Capture the cell that displays the provided text and extract its (X, Y) central coordinate. 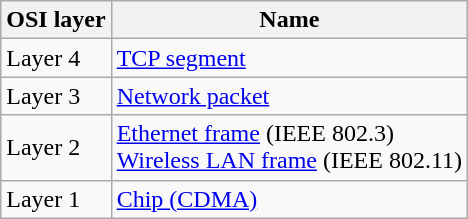
Layer 2 (56, 148)
Ethernet frame (IEEE 802.3)Wireless LAN frame (IEEE 802.11) (289, 148)
OSI layer (56, 20)
Layer 1 (56, 199)
Layer 4 (56, 58)
Network packet (289, 96)
Layer 3 (56, 96)
Chip (CDMA) (289, 199)
TCP segment (289, 58)
Name (289, 20)
